Locate the cell with the specified text and output its (x, y) center coordinate. 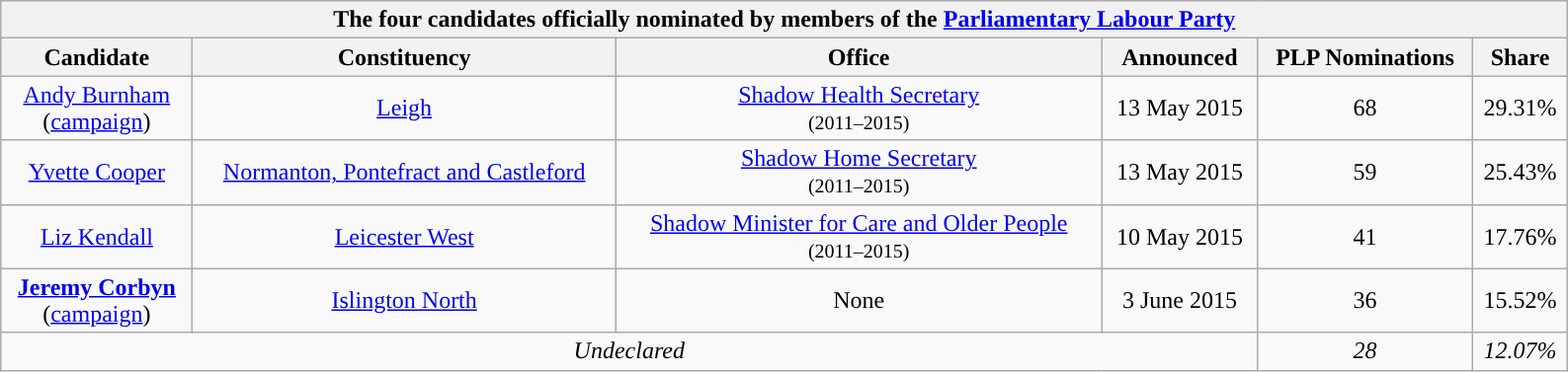
36 (1365, 300)
Jeremy Corbyn(campaign) (97, 300)
12.07% (1520, 351)
59 (1365, 172)
41 (1365, 237)
Undeclared (629, 351)
Islington North (404, 300)
Yvette Cooper (97, 172)
29.31% (1520, 109)
68 (1365, 109)
Candidate (97, 57)
Constituency (404, 57)
Shadow Health Secretary(2011–2015) (859, 109)
17.76% (1520, 237)
The four candidates officially nominated by members of the Parliamentary Labour Party (784, 20)
Liz Kendall (97, 237)
28 (1365, 351)
Andy Burnham(campaign) (97, 109)
15.52% (1520, 300)
Office (859, 57)
Leicester West (404, 237)
3 June 2015 (1180, 300)
Shadow Home Secretary(2011–2015) (859, 172)
Share (1520, 57)
PLP Nominations (1365, 57)
Leigh (404, 109)
25.43% (1520, 172)
Shadow Minister for Care and Older People(2011–2015) (859, 237)
Normanton, Pontefract and Castleford (404, 172)
None (859, 300)
Announced (1180, 57)
10 May 2015 (1180, 237)
